Search for the cell housing the specified text and yield its [X, Y] center coordinate. 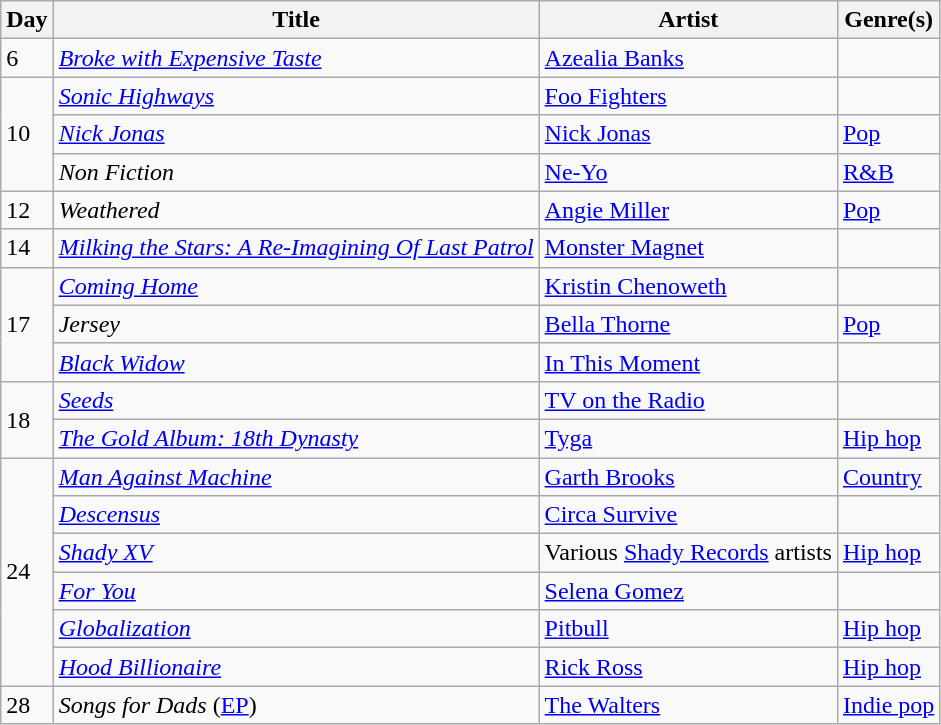
Coming Home [296, 286]
14 [27, 248]
Bella Thorne [688, 324]
17 [27, 324]
Non Fiction [296, 172]
Shady XV [296, 553]
Broke with Expensive Taste [296, 58]
Ne-Yo [688, 172]
Jersey [296, 324]
R&B [888, 172]
In This Moment [688, 362]
10 [27, 134]
28 [27, 705]
Black Widow [296, 362]
Descensus [296, 515]
Circa Survive [688, 515]
Artist [688, 20]
Globalization [296, 629]
24 [27, 572]
Various Shady Records artists [688, 553]
Angie Miller [688, 210]
The Walters [688, 705]
Day [27, 20]
Songs for Dads (EP) [296, 705]
12 [27, 210]
Country [888, 477]
18 [27, 419]
Weathered [296, 210]
Sonic Highways [296, 96]
Monster Magnet [688, 248]
TV on the Radio [688, 400]
Selena Gomez [688, 591]
Genre(s) [888, 20]
Kristin Chenoweth [688, 286]
Indie pop [888, 705]
Title [296, 20]
Foo Fighters [688, 96]
Garth Brooks [688, 477]
For You [296, 591]
Seeds [296, 400]
6 [27, 58]
Tyga [688, 438]
Pitbull [688, 629]
Azealia Banks [688, 58]
Hood Billionaire [296, 667]
Man Against Machine [296, 477]
Milking the Stars: A Re-Imagining Of Last Patrol [296, 248]
Rick Ross [688, 667]
The Gold Album: 18th Dynasty [296, 438]
